Output the (x, y) coordinate of the center of the cell containing the given text.  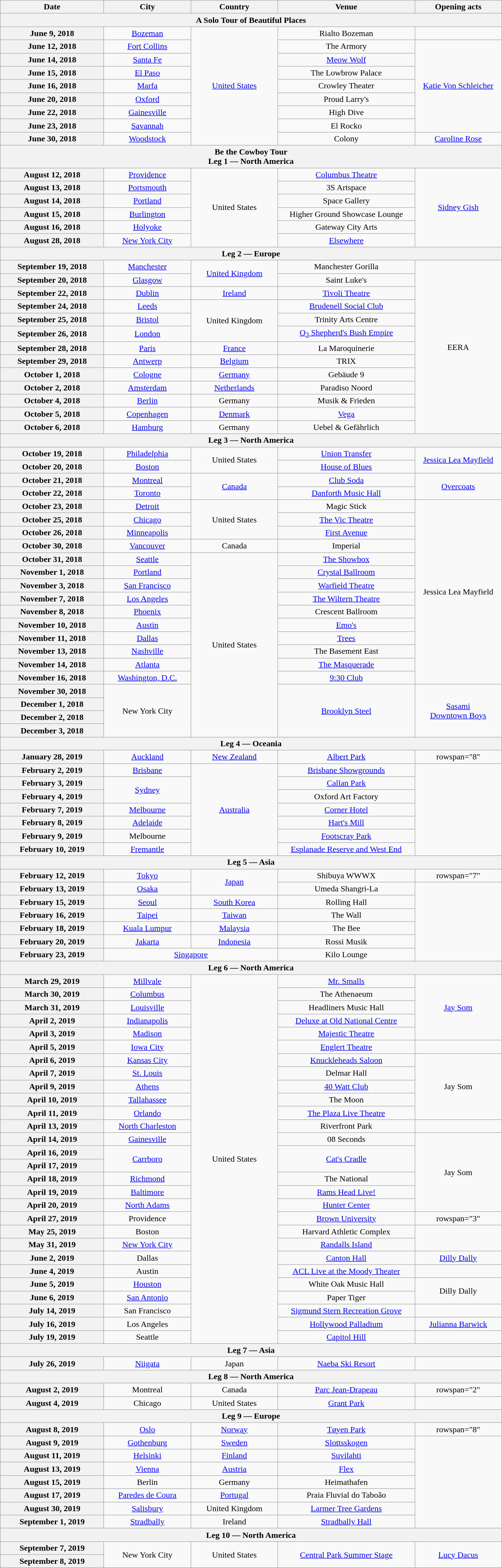
Washington, D.C. (148, 678)
South Korea (234, 902)
Gothenburg (148, 1443)
Naeba Ski Resort (346, 1363)
September 1, 2019 (52, 1522)
El Paso (148, 73)
Lucy Dacus (458, 1554)
Paradiso Noord (346, 388)
November 16, 2018 (52, 678)
Austria (234, 1469)
February 23, 2019 (52, 954)
August 12, 2018 (52, 174)
Stradbally (148, 1522)
Australia (234, 810)
Burlington (148, 214)
April 9, 2019 (52, 1086)
Kilo Lounge (346, 954)
September 29, 2018 (52, 361)
Corner Hotel (346, 810)
Cat's Cradle (346, 1159)
Dublin (148, 293)
October 2, 2018 (52, 388)
Crescent Ballroom (346, 612)
Copenhagen (148, 414)
Headliners Music Hall (346, 1007)
Orlando (148, 1113)
February 13, 2019 (52, 889)
Delmar Hall (346, 1073)
Kuala Lumpur (148, 928)
August 9, 2019 (52, 1443)
September 8, 2019 (52, 1561)
October 26, 2018 (52, 532)
Leg 9 — Europe (251, 1416)
Philadelphia (148, 453)
Tøyen Park (346, 1429)
April 27, 2019 (52, 1218)
Hamburg (148, 427)
Riverfront Park (346, 1126)
September 7, 2019 (52, 1548)
Finland (234, 1456)
Sigmund Stern Recreation Grove (346, 1311)
Seoul (148, 902)
Footscray Park (346, 836)
Leg 3 — North America (251, 440)
Slottsskogen (346, 1443)
Portsmouth (148, 188)
Brooklyn Steel (346, 711)
June 9, 2018 (52, 33)
Grant Park (346, 1403)
June 5, 2019 (52, 1284)
Iowa City (148, 1047)
Brisbane Showgrounds (346, 770)
Auckland (148, 757)
Denmark (234, 414)
August 4, 2019 (52, 1403)
Higher Ground Showcase Lounge (346, 214)
Magic Stick (346, 506)
Venue (346, 7)
Callan Park (346, 783)
Imperial (346, 546)
Julianna Barwick (458, 1324)
Club Soda (346, 480)
Uebel & Gefährlich (346, 427)
Overcoats (458, 486)
Rolling Hall (346, 902)
November 1, 2018 (52, 572)
Oxford (148, 99)
Minneapolis (148, 532)
08 Seconds (346, 1139)
June 2, 2019 (52, 1258)
Rams Head Live! (346, 1192)
3S Artspace (346, 188)
Manchester Gorilla (346, 267)
Leg 8 — North America (251, 1376)
Oxford Art Factory (346, 796)
June 20, 2018 (52, 99)
France (234, 348)
September 19, 2018 (52, 267)
Rossi Musik (346, 941)
Santa Fe (148, 60)
December 1, 2018 (52, 704)
Esplanade Reserve and West End (346, 849)
The Basement East (346, 651)
April 3, 2019 (52, 1034)
April 13, 2019 (52, 1126)
February 15, 2019 (52, 902)
Athens (148, 1086)
Country (234, 7)
Caroline Rose (458, 139)
November 3, 2018 (52, 585)
North Adams (148, 1205)
High Dive (346, 112)
Paris (148, 348)
Randalls Island (346, 1245)
July 26, 2019 (52, 1363)
Opening acts (458, 7)
The National (346, 1179)
June 30, 2018 (52, 139)
Leg 2 — Europe (251, 254)
Hollywood Palladium (346, 1324)
Brisbane (148, 770)
Capitol Hill (346, 1337)
August 15, 2018 (52, 214)
September 20, 2018 (52, 280)
EERA (458, 347)
April 17, 2019 (52, 1165)
June 15, 2018 (52, 73)
Musik & Frieden (346, 401)
Flex (346, 1469)
Madison (148, 1034)
July 16, 2019 (52, 1324)
September 22, 2018 (52, 293)
April 2, 2019 (52, 1021)
April 5, 2019 (52, 1047)
Marfa (148, 86)
Umeda Shangri-La (346, 889)
October 23, 2018 (52, 506)
The Lowbrow Palace (346, 73)
Leg 5 — Asia (251, 862)
Carrboro (148, 1159)
Leg 7 — Asia (251, 1350)
October 31, 2018 (52, 559)
Crowley Theater (346, 86)
August 2, 2019 (52, 1390)
Holyoke (148, 227)
November 11, 2018 (52, 638)
Niigata (148, 1363)
Belgium (234, 361)
Amsterdam (148, 388)
Houston (148, 1284)
Atlanta (148, 664)
Emo's (346, 625)
August 13, 2019 (52, 1469)
The Wall (346, 915)
February 4, 2019 (52, 796)
Be the Cowboy TourLeg 1 — North America (251, 157)
October 20, 2018 (52, 467)
April 7, 2019 (52, 1073)
Mr. Smalls (346, 981)
May 31, 2019 (52, 1245)
February 8, 2019 (52, 823)
The Athenaeum (346, 994)
November 14, 2018 (52, 664)
October 25, 2018 (52, 519)
June 12, 2018 (52, 46)
Date (52, 7)
September 25, 2018 (52, 319)
Leeds (148, 306)
July 14, 2019 (52, 1311)
La Maroquinerie (346, 348)
The Showbox (346, 559)
April 16, 2019 (52, 1152)
December 2, 2018 (52, 717)
Malaysia (234, 928)
Sydney (148, 790)
TRIX (346, 361)
January 28, 2019 (52, 757)
The Bee (346, 928)
Toronto (148, 493)
Woodstock (148, 139)
February 16, 2019 (52, 915)
Union Transfer (346, 453)
Larmer Tree Gardens (346, 1508)
40 Watt Club (346, 1086)
August 17, 2019 (52, 1495)
May 25, 2019 (52, 1232)
February 3, 2019 (52, 783)
Fremantle (148, 849)
November 10, 2018 (52, 625)
Suvilahti (346, 1456)
Crystal Ballroom (346, 572)
Oslo (148, 1429)
Paredes de Coura (148, 1495)
El Rocko (346, 125)
The Wiltern Theatre (346, 599)
Parc Jean-Drapeau (346, 1390)
June 23, 2018 (52, 125)
February 12, 2019 (52, 875)
rowspan="7" (458, 875)
Columbus (148, 994)
Baltimore (148, 1192)
October 1, 2018 (52, 375)
April 19, 2019 (52, 1192)
August 16, 2018 (52, 227)
Glasgow (148, 280)
Gateway City Arts (346, 227)
9:30 Club (346, 678)
Brudenell Social Club (346, 306)
Warfield Theatre (346, 585)
Louisville (148, 1007)
Savannah (148, 125)
Vancouver (148, 546)
Albert Park (346, 757)
Paper Tiger (346, 1297)
Leg 10 — North America (251, 1535)
Deluxe at Old National Centre (346, 1021)
Tivoli Theatre (346, 293)
June 16, 2018 (52, 86)
Vega (346, 414)
August 13, 2018 (52, 188)
February 10, 2019 (52, 849)
The Plaza Live Theatre (346, 1113)
August 15, 2019 (52, 1482)
Brown University (346, 1218)
SasamiDowntown Boys (458, 711)
November 13, 2018 (52, 651)
London (148, 334)
Millvale (148, 981)
February 20, 2019 (52, 941)
The Moon (346, 1100)
August 28, 2018 (52, 240)
February 9, 2019 (52, 836)
Elsewhere (346, 240)
Canton Hall (346, 1258)
Sweden (234, 1443)
The Vic Theatre (346, 519)
St. Louis (148, 1073)
Netherlands (234, 388)
June 22, 2018 (52, 112)
Nashville (148, 651)
Tallahassee (148, 1100)
Leg 4 — Oceania (251, 743)
Jakarta (148, 941)
June 14, 2018 (52, 60)
October 19, 2018 (52, 453)
Antwerp (148, 361)
Kansas City (148, 1060)
March 31, 2019 (52, 1007)
October 4, 2018 (52, 401)
April 18, 2019 (52, 1179)
Knuckleheads Saloon (346, 1060)
Salisbury (148, 1508)
Cologne (148, 375)
The Masquerade (346, 664)
O2 Shepherd's Bush Empire (346, 334)
Phoenix (148, 612)
Katie Von Schleicher (458, 86)
September 24, 2018 (52, 306)
February 7, 2019 (52, 810)
City (148, 7)
April 6, 2019 (52, 1060)
April 20, 2019 (52, 1205)
Rialto Bozeman (346, 33)
Sidney Gish (458, 207)
November 7, 2018 (52, 599)
Space Gallery (346, 201)
Taipei (148, 915)
Hart's Mill (346, 823)
Indianapolis (148, 1021)
San Antonio (148, 1297)
Saint Luke's (346, 280)
North Charleston (148, 1126)
Harvard Athletic Complex (346, 1232)
House of Blues (346, 467)
rowspan="2" (458, 1390)
Trees (346, 638)
December 3, 2018 (52, 730)
April 14, 2019 (52, 1139)
April 11, 2019 (52, 1113)
Portugal (234, 1495)
Manchester (148, 267)
Trinity Arts Centre (346, 319)
Shibuya WWWX (346, 875)
Vienna (148, 1469)
Danforth Music Hall (346, 493)
October 6, 2018 (52, 427)
November 8, 2018 (52, 612)
March 29, 2019 (52, 981)
June 6, 2019 (52, 1297)
Helsinki (148, 1456)
Meow Wolf (346, 60)
March 30, 2019 (52, 994)
rowspan="3" (458, 1218)
ACL Live at the Moody Theater (346, 1271)
Columbus Theatre (346, 174)
November 30, 2018 (52, 691)
Proud Larry's (346, 99)
Richmond (148, 1179)
Fort Collins (148, 46)
Osaka (148, 889)
October 22, 2018 (52, 493)
Indonesia (234, 941)
Stradbally Hall (346, 1522)
Singapore (191, 954)
October 30, 2018 (52, 546)
Englert Theatre (346, 1047)
Adelaide (148, 823)
August 8, 2019 (52, 1429)
Detroit (148, 506)
Taiwan (234, 915)
Gebäude 9 (346, 375)
April 10, 2019 (52, 1100)
A Solo Tour of Beautiful Places (251, 20)
Central Park Summer Stage (346, 1554)
The Armory (346, 46)
September 26, 2018 (52, 334)
Bozeman (148, 33)
Heimathafen (346, 1482)
August 30, 2019 (52, 1508)
Colony (346, 139)
September 28, 2018 (52, 348)
Praia Fluvial do Taboão (346, 1495)
July 19, 2019 (52, 1337)
February 18, 2019 (52, 928)
June 4, 2019 (52, 1271)
August 14, 2018 (52, 201)
October 5, 2018 (52, 414)
Leg 6 — North America (251, 968)
Tokyo (148, 875)
October 21, 2018 (52, 480)
White Oak Music Hall (346, 1284)
First Avenue (346, 532)
February 2, 2019 (52, 770)
Majestic Theatre (346, 1034)
New Zealand (234, 757)
Bristol (148, 319)
Hunter Center (346, 1205)
August 11, 2019 (52, 1456)
Norway (234, 1429)
